Identify which cell holds the provided text, then report its [x, y] central coordinate. 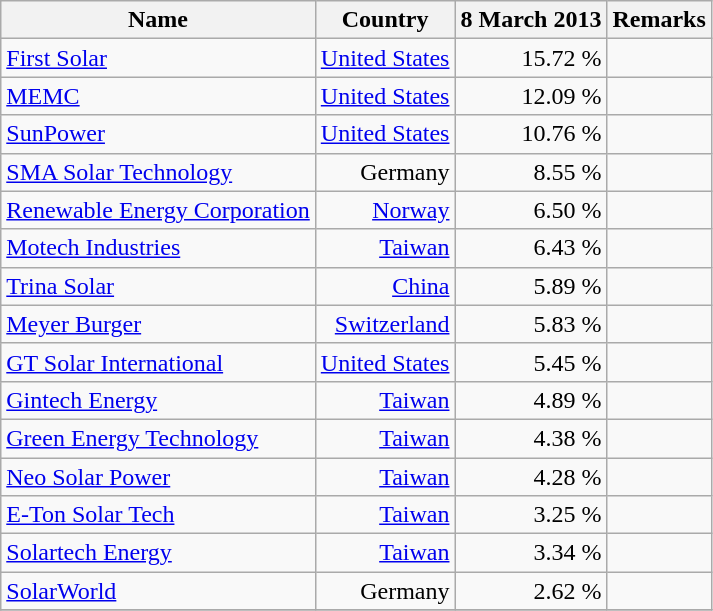
4.38 % [531, 438]
5.89 % [531, 286]
3.25 % [531, 515]
Motech Industries [158, 248]
E-Ton Solar Tech [158, 515]
4.89 % [531, 400]
Switzerland [385, 324]
12.09 % [531, 96]
China [385, 286]
SunPower [158, 134]
SMA Solar Technology [158, 172]
Green Energy Technology [158, 438]
3.34 % [531, 553]
4.28 % [531, 477]
Norway [385, 210]
Neo Solar Power [158, 477]
Remarks [659, 20]
MEMC [158, 96]
Trina Solar [158, 286]
Gintech Energy [158, 400]
5.83 % [531, 324]
10.76 % [531, 134]
First Solar [158, 58]
Meyer Burger [158, 324]
8.55 % [531, 172]
8 March 2013 [531, 20]
Name [158, 20]
6.50 % [531, 210]
2.62 % [531, 591]
Country [385, 20]
Renewable Energy Corporation [158, 210]
Solartech Energy [158, 553]
15.72 % [531, 58]
GT Solar International [158, 362]
SolarWorld [158, 591]
5.45 % [531, 362]
6.43 % [531, 248]
